From the cell containing the given text, extract its center point as (x, y) coordinate. 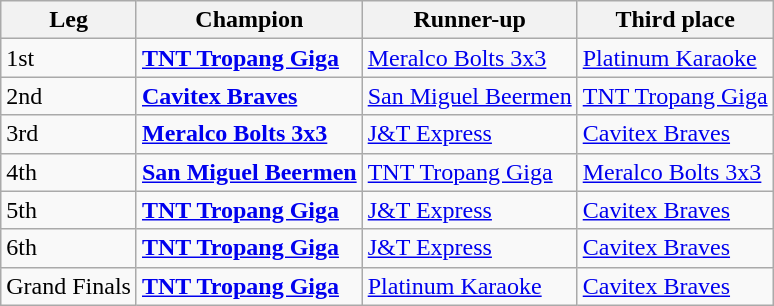
Leg (69, 20)
Grand Finals (69, 286)
2nd (69, 96)
Champion (249, 20)
5th (69, 210)
Runner-up (470, 20)
3rd (69, 134)
1st (69, 58)
6th (69, 248)
4th (69, 172)
Third place (675, 20)
